Return the [X, Y] coordinate for the center point of the cell that contains the specified text.  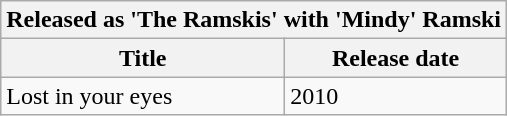
Lost in your eyes [143, 96]
Title [143, 58]
Release date [396, 58]
2010 [396, 96]
Released as 'The Ramskis' with 'Mindy' Ramski [254, 20]
